Capture the cell that displays the provided text and extract its (X, Y) central coordinate. 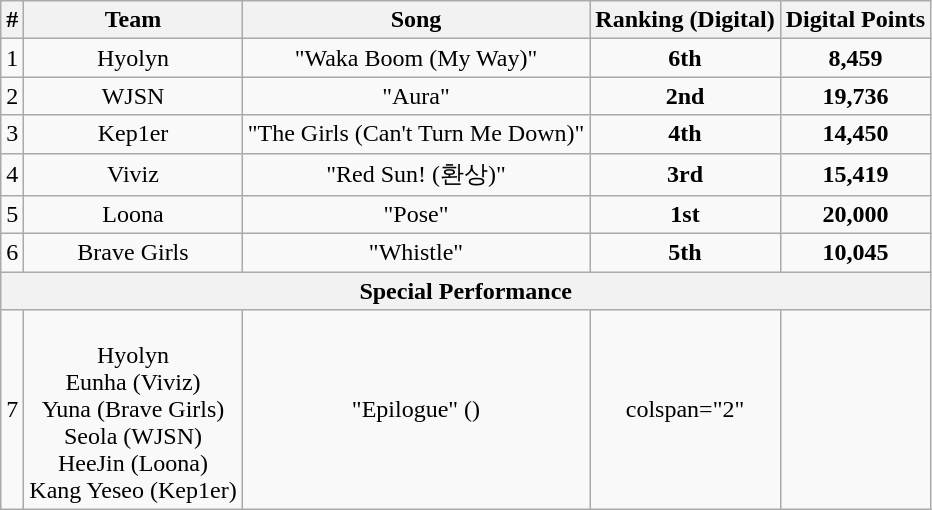
20,000 (855, 215)
"Red Sun! (환상)" (416, 174)
14,450 (855, 134)
1 (12, 58)
Loona (133, 215)
# (12, 20)
Hyolyn (133, 58)
Brave Girls (133, 253)
Song (416, 20)
6th (685, 58)
"Aura" (416, 96)
19,736 (855, 96)
Kep1er (133, 134)
5 (12, 215)
"Whistle" (416, 253)
4 (12, 174)
colspan="2" (685, 410)
2 (12, 96)
8,459 (855, 58)
"The Girls (Can't Turn Me Down)" (416, 134)
2nd (685, 96)
Viviz (133, 174)
7 (12, 410)
Special Performance (466, 291)
4th (685, 134)
WJSN (133, 96)
"Pose" (416, 215)
Digital Points (855, 20)
3rd (685, 174)
10,045 (855, 253)
"Waka Boom (My Way)" (416, 58)
1st (685, 215)
Ranking (Digital) (685, 20)
Hyolyn Eunha (Viviz) Yuna (Brave Girls) Seola (WJSN) HeeJin (Loona) Kang Yeseo (Kep1er) (133, 410)
3 (12, 134)
6 (12, 253)
5th (685, 253)
"Epilogue" () (416, 410)
Team (133, 20)
15,419 (855, 174)
